Pinpoint the cell where the given text exists, returning its (X, Y) midpoint coordinate. 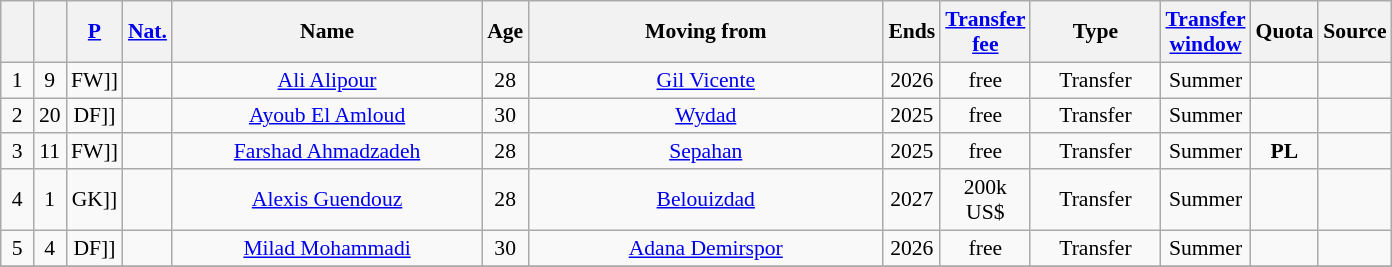
Sepahan (706, 152)
Adana Demirspor (706, 248)
Transferwindow (1205, 32)
2027 (912, 200)
Type (1095, 32)
3 (18, 152)
Wydad (706, 116)
Moving from (706, 32)
Nat. (148, 32)
Ayoub El Amloud (327, 116)
200k US$ (985, 200)
Milad Mohammadi (327, 248)
Source (1354, 32)
Ends (912, 32)
11 (50, 152)
Name (327, 32)
2 (18, 116)
5 (18, 248)
PL (1285, 152)
Quota (1285, 32)
Belouizdad (706, 200)
Alexis Guendouz (327, 200)
9 (50, 80)
Gil Vicente (706, 80)
Transferfee (985, 32)
P (94, 32)
Age (505, 32)
Farshad Ahmadzadeh (327, 152)
20 (50, 116)
Ali Alipour (327, 80)
GK]] (94, 200)
